Capture the cell that displays the provided text and extract its (X, Y) central coordinate. 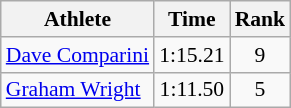
1:11.50 (192, 90)
1:15.21 (192, 55)
Dave Comparini (78, 55)
5 (260, 90)
9 (260, 55)
Athlete (78, 19)
Time (192, 19)
Graham Wright (78, 90)
Rank (260, 19)
